Find where the given text appears and provide that cell's center as [x, y] coordinate. 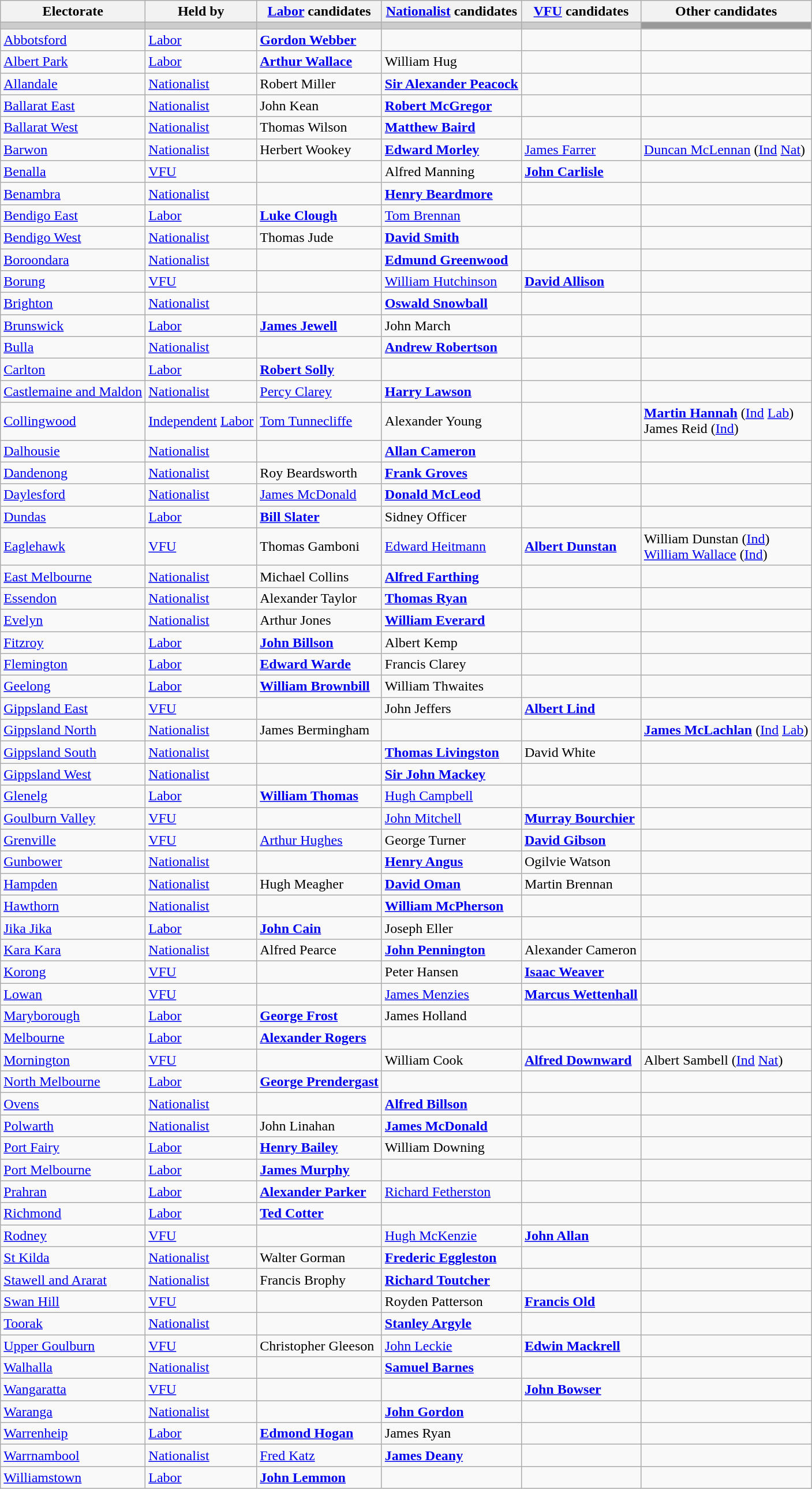
Thomas Gamboni [320, 546]
Lowan [73, 994]
John Pennington [451, 950]
Korong [73, 972]
John Allan [581, 1236]
Geelong [73, 686]
Richard Toutcher [451, 1279]
East Melbourne [73, 576]
Albert Kemp [451, 643]
Matthew Baird [451, 128]
Gordon Webber [320, 40]
Murray Bourchier [581, 818]
Samuel Barnes [451, 1368]
David Oman [451, 884]
William Thwaites [451, 686]
Dandenong [73, 473]
Toorak [73, 1323]
Alfred Pearce [320, 950]
Prahran [73, 1192]
Gippsland East [73, 708]
Essendon [73, 598]
Robert McGregor [451, 106]
George Frost [320, 1016]
Flemington [73, 665]
Christopher Gleeson [320, 1346]
Thomas Wilson [320, 128]
Robert Solly [320, 370]
Brunswick [73, 326]
Upper Goulburn [73, 1346]
Waranga [73, 1412]
Barwon [73, 150]
William Downing [451, 1148]
Fitzroy [73, 643]
Henry Angus [451, 862]
Bendigo East [73, 215]
Arthur Wallace [320, 62]
John Lemmon [320, 1477]
Richard Fetherston [451, 1192]
Albert Sambell (Ind Nat) [726, 1060]
Martin Hannah (Ind Lab) James Reid (Ind) [726, 421]
Francis Brophy [320, 1279]
John Jeffers [451, 708]
Melbourne [73, 1038]
Thomas Livingston [451, 752]
Hugh McKenzie [451, 1236]
Gippsland North [73, 730]
Albert Dunstan [581, 546]
John Carlisle [581, 171]
Glenelg [73, 796]
David Gibson [581, 840]
Warrnambool [73, 1456]
Dalhousie [73, 451]
Arthur Hughes [320, 840]
Kara Kara [73, 950]
Jika Jika [73, 928]
Alexander Parker [320, 1192]
Ballarat East [73, 106]
Ted Cotter [320, 1214]
James Deany [451, 1456]
James Murphy [320, 1170]
Henry Beardmore [451, 193]
Richmond [73, 1214]
William McPherson [451, 906]
Alexander Cameron [581, 950]
Edward Morley [451, 150]
James McLachlan (Ind Lab) [726, 730]
William Hutchinson [451, 282]
Walhalla [73, 1368]
Francis Clarey [451, 665]
Alfred Downward [581, 1060]
Thomas Ryan [451, 598]
Grenville [73, 840]
Hampden [73, 884]
William Hug [451, 62]
Edward Warde [320, 665]
Williamstown [73, 1477]
Walter Gorman [320, 1257]
James Farrer [581, 150]
Thomas Jude [320, 237]
John Mitchell [451, 818]
John Leckie [451, 1346]
Port Fairy [73, 1148]
Alfred Manning [451, 171]
Hugh Campbell [451, 796]
Albert Park [73, 62]
Tom Tunnecliffe [320, 421]
Eaglehawk [73, 546]
Boroondara [73, 259]
Held by [201, 12]
Maryborough [73, 1016]
Port Melbourne [73, 1170]
Bendigo West [73, 237]
William Cook [451, 1060]
Hawthorn [73, 906]
William Dunstan (Ind) William Wallace (Ind) [726, 546]
Mornington [73, 1060]
Arthur Jones [320, 620]
James Menzies [451, 994]
Edward Heitmann [451, 546]
John Gordon [451, 1412]
Percy Clarey [320, 391]
VFU candidates [581, 12]
Nationalist candidates [451, 12]
David Allison [581, 282]
James Jewell [320, 326]
Borung [73, 282]
James Holland [451, 1016]
Abbotsford [73, 40]
James Bermingham [320, 730]
North Melbourne [73, 1082]
Harry Lawson [451, 391]
St Kilda [73, 1257]
Isaac Weaver [581, 972]
Albert Lind [581, 708]
Bulla [73, 348]
Edwin Mackrell [581, 1346]
Independent Labor [201, 421]
Michael Collins [320, 576]
John Linahan [320, 1126]
Donald McLeod [451, 495]
Stanley Argyle [451, 1323]
Ogilvie Watson [581, 862]
Ovens [73, 1104]
Alfred Farthing [451, 576]
Frederic Eggleston [451, 1257]
Allandale [73, 84]
Herbert Wookey [320, 150]
Alexander Young [451, 421]
Frank Groves [451, 473]
George Turner [451, 840]
Martin Brennan [581, 884]
Collingwood [73, 421]
Andrew Robertson [451, 348]
Wangaratta [73, 1390]
Oswald Snowball [451, 304]
William Thomas [320, 796]
Allan Cameron [451, 451]
Sir John Mackey [451, 774]
Francis Old [581, 1301]
Dundas [73, 517]
Ballarat West [73, 128]
Edmond Hogan [320, 1434]
William Everard [451, 620]
David White [581, 752]
Polwarth [73, 1126]
Edmund Greenwood [451, 259]
Goulburn Valley [73, 818]
Swan Hill [73, 1301]
Gippsland South [73, 752]
John Cain [320, 928]
Other candidates [726, 12]
Rodney [73, 1236]
Benalla [73, 171]
Royden Patterson [451, 1301]
Joseph Eller [451, 928]
Henry Bailey [320, 1148]
Tom Brennan [451, 215]
Peter Hansen [451, 972]
Daylesford [73, 495]
Luke Clough [320, 215]
John March [451, 326]
Alexander Rogers [320, 1038]
Roy Beardsworth [320, 473]
Sidney Officer [451, 517]
Carlton [73, 370]
Sir Alexander Peacock [451, 84]
Hugh Meagher [320, 884]
Brighton [73, 304]
Marcus Wettenhall [581, 994]
Warrenheip [73, 1434]
Robert Miller [320, 84]
Electorate [73, 12]
John Billson [320, 643]
Stawell and Ararat [73, 1279]
Alexander Taylor [320, 598]
James Ryan [451, 1434]
David Smith [451, 237]
Labor candidates [320, 12]
Bill Slater [320, 517]
Fred Katz [320, 1456]
John Kean [320, 106]
Alfred Billson [451, 1104]
Gunbower [73, 862]
William Brownbill [320, 686]
Benambra [73, 193]
Evelyn [73, 620]
George Prendergast [320, 1082]
Gippsland West [73, 774]
Castlemaine and Maldon [73, 391]
Duncan McLennan (Ind Nat) [726, 150]
John Bowser [581, 1390]
